Search for the cell housing the specified text and yield its [x, y] center coordinate. 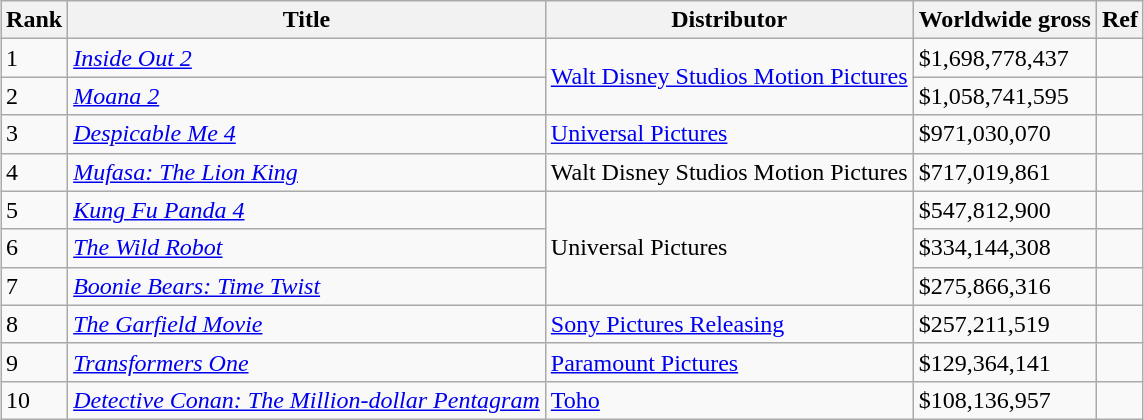
1 [34, 58]
Despicable Me 4 [307, 134]
Kung Fu Panda 4 [307, 210]
Rank [34, 20]
2 [34, 96]
$1,058,741,595 [1004, 96]
4 [34, 172]
10 [34, 400]
Worldwide gross [1004, 20]
Transformers One [307, 362]
$971,030,070 [1004, 134]
Distributor [729, 20]
Moana 2 [307, 96]
$1,698,778,437 [1004, 58]
3 [34, 134]
$108,136,957 [1004, 400]
$129,364,141 [1004, 362]
Boonie Bears: Time Twist [307, 286]
8 [34, 324]
Detective Conan: The Million-dollar Pentagram [307, 400]
Sony Pictures Releasing [729, 324]
$275,866,316 [1004, 286]
Mufasa: The Lion King [307, 172]
5 [34, 210]
The Garfield Movie [307, 324]
$547,812,900 [1004, 210]
9 [34, 362]
6 [34, 248]
7 [34, 286]
$257,211,519 [1004, 324]
$334,144,308 [1004, 248]
Title [307, 20]
Inside Out 2 [307, 58]
Ref [1120, 20]
$717,019,861 [1004, 172]
Toho [729, 400]
The Wild Robot [307, 248]
Paramount Pictures [729, 362]
